Return [x, y] of the center of cell containing provided text 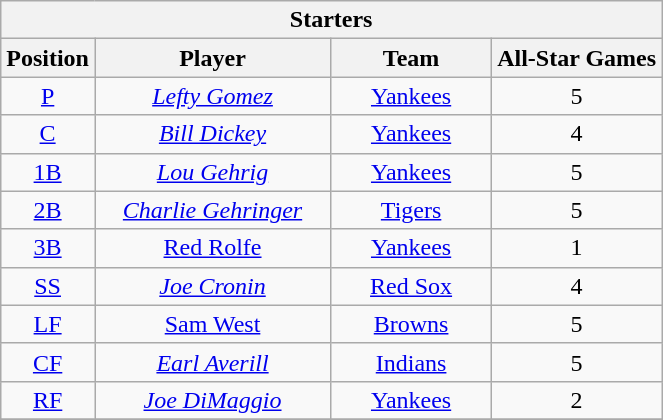
Bill Dickey [212, 134]
Team [412, 58]
Joe Cronin [212, 286]
Lou Gehrig [212, 172]
P [48, 96]
Starters [332, 20]
Tigers [412, 210]
Lefty Gomez [212, 96]
Player [212, 58]
Earl Averill [212, 362]
Browns [412, 324]
3B [48, 248]
Joe DiMaggio [212, 400]
CF [48, 362]
2 [577, 400]
Indians [412, 362]
Position [48, 58]
2B [48, 210]
1B [48, 172]
Charlie Gehringer [212, 210]
RF [48, 400]
SS [48, 286]
Red Rolfe [212, 248]
C [48, 134]
LF [48, 324]
Sam West [212, 324]
Red Sox [412, 286]
All-Star Games [577, 58]
1 [577, 248]
